Return the [x, y] coordinate for the center point of the cell that contains the specified text.  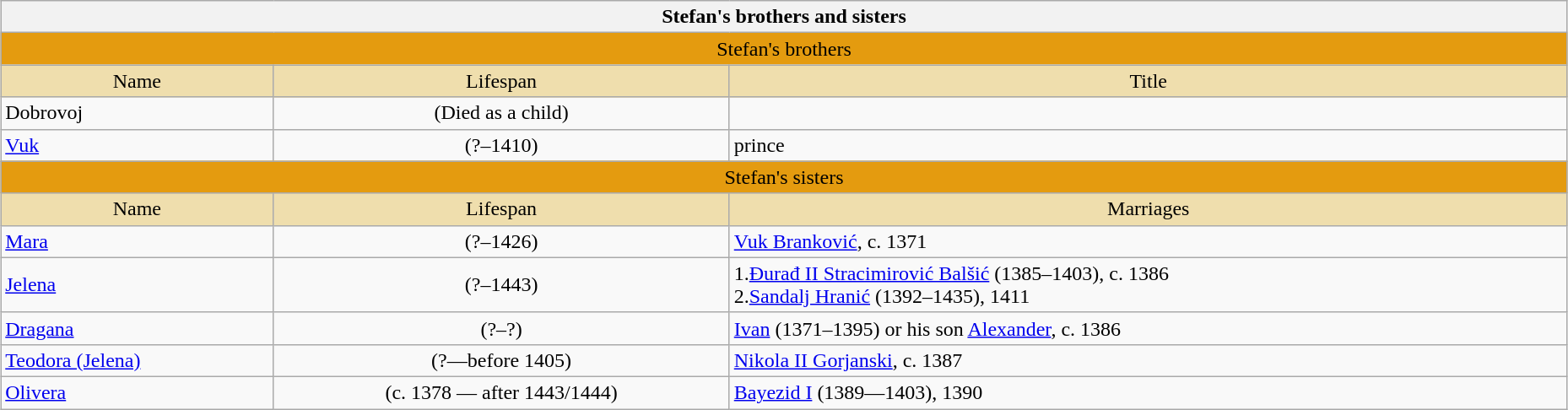
Nikola II Gorjanski, c. 1387 [1148, 360]
(Died as a child) [501, 113]
prince [1148, 145]
Мara [137, 241]
Olivera [137, 392]
Dragana [137, 328]
Jelena [137, 285]
1.Đurađ II Stracimirović Balšić (1385–1403), c. 13862.Sandalj Hranić (1392–1435), 1411 [1148, 285]
Stefan's sisters [785, 177]
Marriages [1148, 209]
(c. 1378 — after 1443/1444) [501, 392]
Vuk [137, 145]
(?–1443) [501, 285]
Title [1148, 81]
Dobrovoj [137, 113]
Vuk Branković, c. 1371 [1148, 241]
(?—before 1405) [501, 360]
(?–?) [501, 328]
Ivan (1371–1395) or his son Alexander, c. 1386 [1148, 328]
Stefan's brothers and sisters [785, 17]
Stefan's brothers [785, 49]
Bayezid I (1389—1403), 1390 [1148, 392]
(?–1410) [501, 145]
Teodora (Jelena) [137, 360]
(?–1426) [501, 241]
